Scan for the cell matching the given text and deliver its (x, y) coordinate at center. 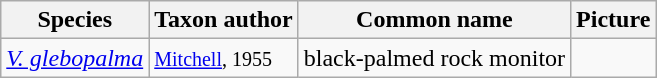
Common name (434, 20)
V. glebopalma (75, 58)
Species (75, 20)
Taxon author (224, 20)
Picture (614, 20)
black-palmed rock monitor (434, 58)
Mitchell, 1955 (224, 58)
